Locate the cell with the specified text and output its (X, Y) center coordinate. 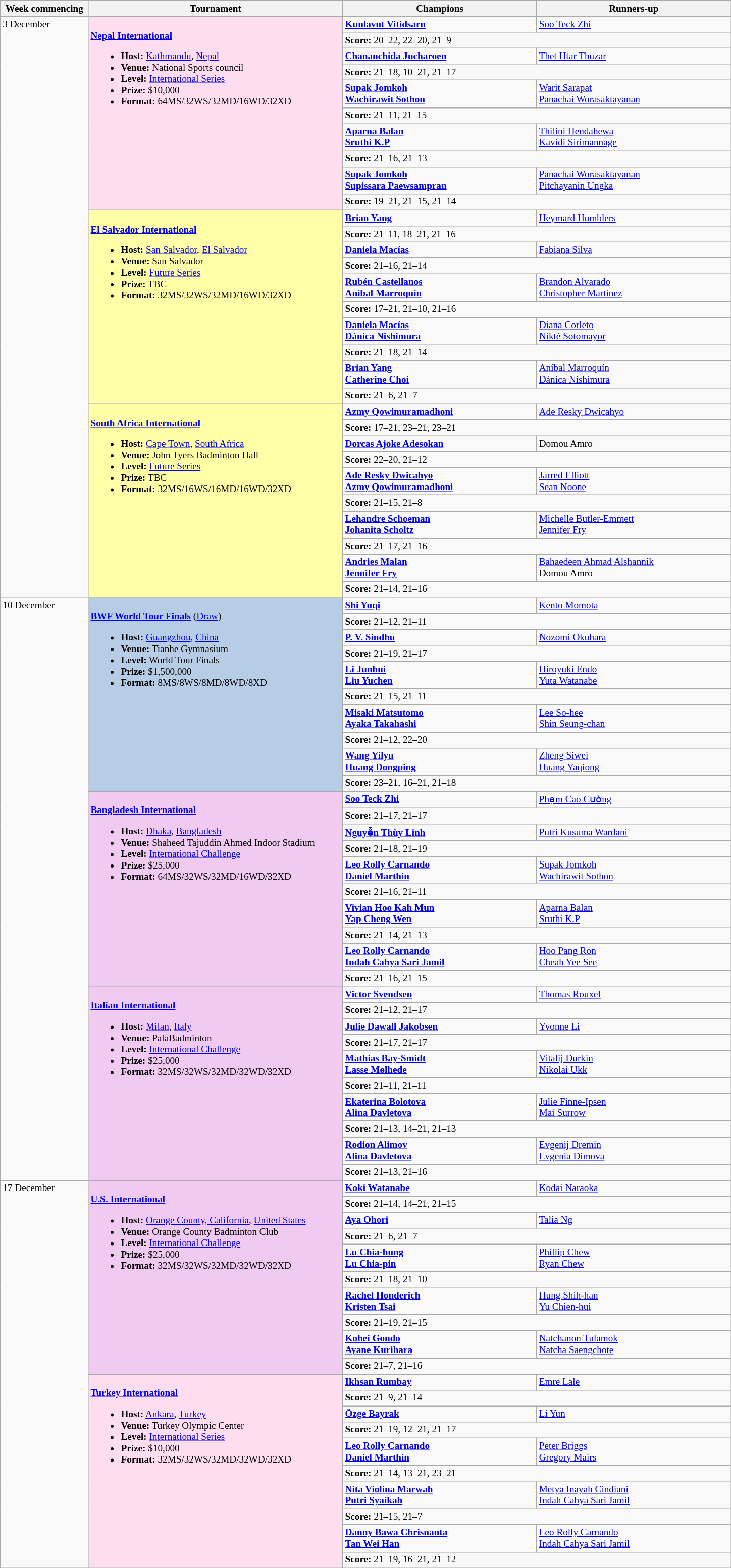
Nozomi Okuhara (634, 637)
Score: 21–15, 21–11 (537, 697)
Li Yun (634, 1414)
Aníbal Marroquín Dánica Nishimura (634, 374)
Kunlavut Vitidsarn (440, 24)
Score: 21–15, 21–7 (537, 1517)
Ikhsan Rumbay (440, 1382)
Brian Yang Catherine Choi (440, 374)
Score: 21–12, 21–17 (537, 1010)
Lee So-hee Shin Seung-chan (634, 718)
Score: 21–18, 21–14 (537, 353)
Score: 21–19, 21–17 (537, 654)
Score: 21–12, 21–11 (537, 622)
Yvonne Li (634, 1026)
Turkey InternationalHost: Ankara, TurkeyVenue: Turkey Olympic CenterLevel: International SeriesPrize: $10,000Format: 32MS/32WS/32MD/32WD/32XD (216, 1471)
Score: 21–13, 21–16 (537, 1172)
Score: 17–21, 21–10, 21–16 (537, 309)
Metya Inayah Cindiani Indah Cahya Sari Jamil (634, 1495)
Li Junhui Liu Yuchen (440, 675)
Score: 22–20, 21–12 (537, 460)
Jarred Elliott Sean Noone (634, 481)
Andries Malan Jennifer Fry (440, 568)
Champions (440, 9)
Aya Ohori (440, 1220)
BWF World Tour Finals (Draw)Host: Guangzhou, ChinaVenue: Tianhe GymnasiumLevel: World Tour FinalsPrize: $1,500,000Format: 8MS/8WS/8MD/8WD/8XD (216, 694)
Score: 21–9, 21–14 (537, 1398)
Thomas Rouxel (634, 995)
Thet Htar Thuzar (634, 56)
Julie Dawall Jakobsen (440, 1026)
Ade Resky Dwicahyo Azmy Qowimuramadhoni (440, 481)
Özge Bayrak (440, 1414)
Panachai Worasaktayanan Pitchayanin Ungka (634, 180)
Score: 21–12, 22–20 (537, 740)
Fabiana Silva (634, 250)
Zheng Siwei Huang Yaqiong (634, 762)
Talia Ng (634, 1220)
Domou Amro (634, 444)
Michelle Butler-Emmett Jennifer Fry (634, 524)
Tournament (216, 9)
Thilini Hendahewa Kavidi Sirimannage (634, 137)
Misaki Matsutomo Ayaka Takahashi (440, 718)
Brandon Alvarado Christopher Martínez (634, 288)
10 December (44, 889)
Hung Shih-han Yu Chien-hui (634, 1301)
Dorcas Ajoke Adesokan (440, 444)
Phillip Chew Ryan Chew (634, 1258)
Lu Chia-hung Lu Chia-pin (440, 1258)
Score: 17–21, 23–21, 23–21 (537, 428)
Hoo Pang Ron Cheah Yee See (634, 957)
Supak Jomkoh Supissara Paewsampran (440, 180)
Mathias Bay-Smidt Lasse Mølhede (440, 1064)
Phạm Cao Cường (634, 799)
Italian InternationalHost: Milan, ItalyVenue: PalaBadmintonLevel: International ChallengePrize: $25,000Format: 32MS/32WS/32MD/32WD/32XD (216, 1084)
Diana Corleto Nikté Sotomayor (634, 331)
Ade Resky Dwicahyo (634, 412)
Azmy Qowimuramadhoni (440, 412)
Evgenij Dremin Evgenia Dimova (634, 1151)
Rubén Castellanos Aníbal Marroquín (440, 288)
Score: 19–21, 21–15, 21–14 (537, 202)
Score: 21–14, 21–16 (537, 589)
Hiroyuki Endo Yuta Watanabe (634, 675)
South Africa InternationalHost: Cape Town, South AfricaVenue: John Tyers Badminton HallLevel: Future SeriesPrize: TBCFormat: 32MS/16WS/16MD/16WD/32XD (216, 501)
Vivian Hoo Kah Mun Yap Cheng Wen (440, 913)
Lehandre Schoeman Johanita Scholtz (440, 524)
Score: 21–11, 21–15 (537, 116)
Shi Yuqi (440, 606)
Heymard Humblers (634, 218)
Score: 21–16, 21–13 (537, 159)
Kodai Naraoka (634, 1188)
Score: 20–22, 22–20, 21–9 (537, 40)
Score: 21–14, 14–21, 21–15 (537, 1204)
Kohei Gondo Ayane Kurihara (440, 1344)
Nguyễn Thùy Linh (440, 833)
El Salvador InternationalHost: San Salvador, El SalvadorVenue: San SalvadorLevel: Future SeriesPrize: TBCFormat: 32MS/32WS/32MD/16WD/32XD (216, 307)
Score: 21–11, 18–21, 21–16 (537, 234)
Week commencing (44, 9)
Koki Watanabe (440, 1188)
Julie Finne-Ipsen Mai Surrow (634, 1107)
Score: 21–16, 21–11 (537, 892)
Natchanon Tulamok Natcha Saengchote (634, 1344)
Vitalij Durkin Nikolai Ukk (634, 1064)
Score: 21–14, 21–13 (537, 935)
Score: 21–18, 21–10 (537, 1279)
3 December (44, 307)
Wang Yilyu Huang Dongping (440, 762)
Putri Kusuma Wardani (634, 833)
Warit Sarapat Panachai Worasaktayanan (634, 94)
Rodion Alimov Alina Davletova (440, 1151)
Score: 21–16, 21–15 (537, 979)
Nita Violina Marwah Putri Syaikah (440, 1495)
Score: 21–18, 21–19 (537, 849)
Brian Yang (440, 218)
Score: 21–13, 14–21, 21–13 (537, 1129)
P. V. Sindhu (440, 637)
Daniela Macías Dánica Nishimura (440, 331)
Score: 21–19, 12–21, 21–17 (537, 1430)
Score: 21–18, 10–21, 21–17 (537, 72)
Runners-up (634, 9)
Nepal InternationalHost: Kathmandu, NepalVenue: National Sports councilLevel: International SeriesPrize: $10,000Format: 64MS/32WS/32MD/16WD/32XD (216, 113)
Score: 21–19, 21–15 (537, 1323)
Danny Bawa Chrisnanta Tan Wei Han (440, 1538)
Score: 21–16, 21–14 (537, 266)
Score: 21–19, 16–21, 21–12 (537, 1560)
Score: 23–21, 16–21, 21–18 (537, 783)
Score: 21–14, 13–21, 23–21 (537, 1473)
Chananchida Jucharoen (440, 56)
Score: 21–17, 21–16 (537, 546)
Rachel Honderich Kristen Tsai (440, 1301)
Bahaedeen Ahmad Alshannik Domou Amro (634, 568)
Score: 21–11, 21–11 (537, 1086)
Score: 21–7, 21–16 (537, 1366)
Kento Momota (634, 606)
Victor Svendsen (440, 995)
Daniela Macías (440, 250)
Emre Lale (634, 1382)
Peter Briggs Gregory Mairs (634, 1451)
Ekaterina Bolotova Alina Davletova (440, 1107)
Score: 21–15, 21–8 (537, 503)
17 December (44, 1374)
